Pinpoint the cell where the given text exists, returning its [X, Y] midpoint coordinate. 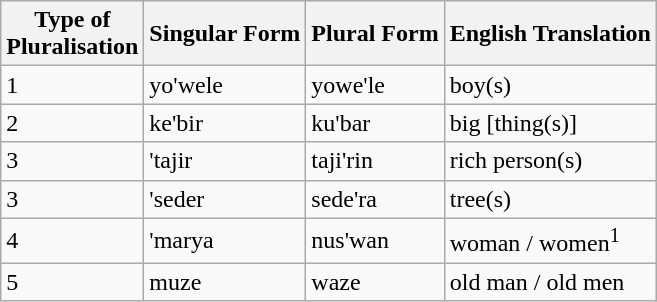
ke'bir [225, 123]
tree(s) [550, 199]
woman / women1 [550, 240]
yowe'le [375, 85]
ku'bar [375, 123]
waze [375, 282]
5 [72, 282]
4 [72, 240]
taji'rin [375, 161]
sede'ra [375, 199]
rich person(s) [550, 161]
'tajir [225, 161]
1 [72, 85]
2 [72, 123]
English Translation [550, 34]
Singular Form [225, 34]
yo'wele [225, 85]
boy(s) [550, 85]
Type ofPluralisation [72, 34]
old man / old men [550, 282]
nus'wan [375, 240]
Plural Form [375, 34]
big [thing(s)] [550, 123]
muze [225, 282]
'seder [225, 199]
'marya [225, 240]
